Return [X, Y] of the center of cell containing provided text 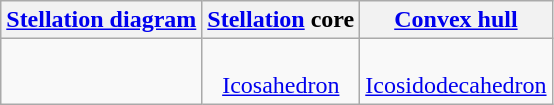
Stellation core [281, 20]
Icosidodecahedron [456, 72]
Stellation diagram [102, 20]
Icosahedron [281, 72]
Convex hull [456, 20]
